From the cell containing the given text, extract its center point as [x, y] coordinate. 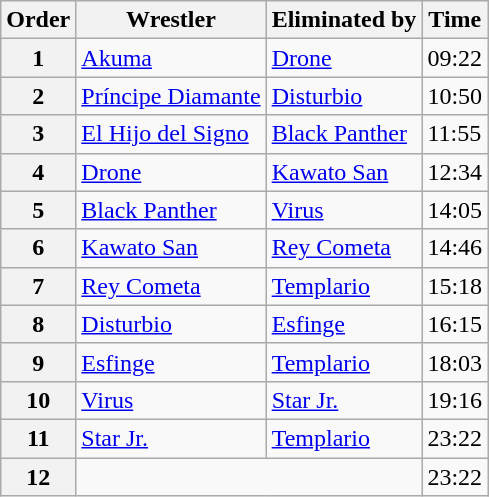
7 [38, 286]
4 [38, 172]
5 [38, 210]
1 [38, 58]
El Hijo del Signo [171, 134]
12:34 [455, 172]
3 [38, 134]
11:55 [455, 134]
10:50 [455, 96]
14:46 [455, 248]
Wrestler [171, 20]
10 [38, 400]
16:15 [455, 324]
Akuma [171, 58]
09:22 [455, 58]
2 [38, 96]
Eliminated by [344, 20]
18:03 [455, 362]
15:18 [455, 286]
14:05 [455, 210]
8 [38, 324]
19:16 [455, 400]
12 [38, 477]
Order [38, 20]
Príncipe Diamante [171, 96]
11 [38, 438]
9 [38, 362]
Time [455, 20]
6 [38, 248]
